Search for the cell housing the specified text and yield its (x, y) center coordinate. 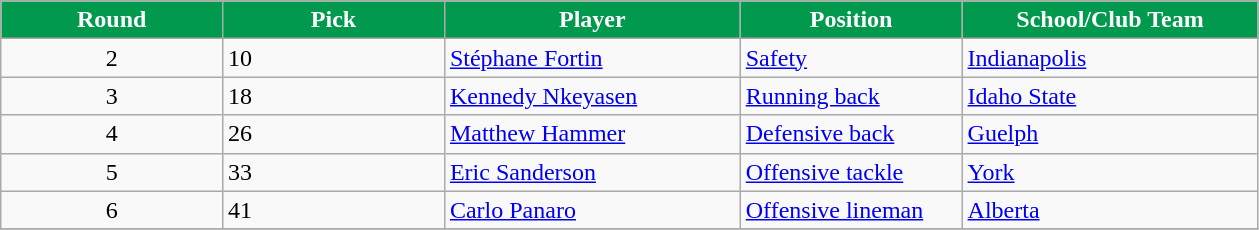
5 (112, 172)
Offensive lineman (851, 210)
26 (334, 134)
Player (592, 20)
Running back (851, 96)
Safety (851, 58)
41 (334, 210)
10 (334, 58)
Eric Sanderson (592, 172)
Idaho State (1110, 96)
4 (112, 134)
Carlo Panaro (592, 210)
2 (112, 58)
33 (334, 172)
18 (334, 96)
Round (112, 20)
Alberta (1110, 210)
3 (112, 96)
Position (851, 20)
Matthew Hammer (592, 134)
Indianapolis (1110, 58)
School/Club Team (1110, 20)
Pick (334, 20)
Guelph (1110, 134)
6 (112, 210)
Defensive back (851, 134)
Stéphane Fortin (592, 58)
Offensive tackle (851, 172)
Kennedy Nkeyasen (592, 96)
York (1110, 172)
